Identify which cell holds the provided text, then report its (x, y) central coordinate. 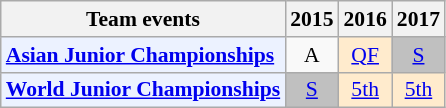
World Junior Championships (143, 90)
QF (366, 55)
Asian Junior Championships (143, 55)
2016 (366, 19)
A (312, 55)
Team events (143, 19)
2015 (312, 19)
2017 (418, 19)
